Pinpoint the cell where the given text exists, returning its [X, Y] midpoint coordinate. 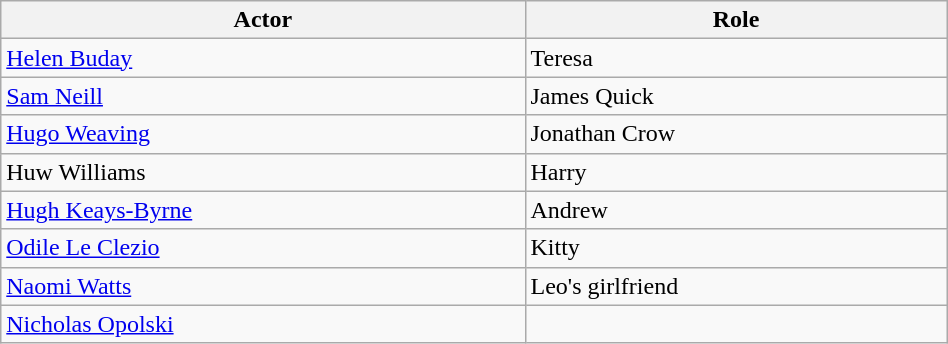
Andrew [736, 210]
Naomi Watts [263, 286]
Odile Le Clezio [263, 248]
Harry [736, 172]
Actor [263, 20]
James Quick [736, 96]
Role [736, 20]
Teresa [736, 58]
Hugh Keays-Byrne [263, 210]
Jonathan Crow [736, 134]
Leo's girlfriend [736, 286]
Helen Buday [263, 58]
Sam Neill [263, 96]
Huw Williams [263, 172]
Kitty [736, 248]
Nicholas Opolski [263, 324]
Hugo Weaving [263, 134]
